Return (X, Y) of the center of cell containing provided text 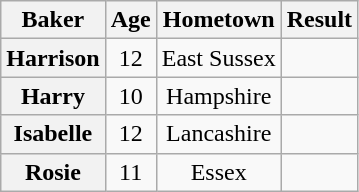
Age (130, 20)
Lancashire (218, 134)
Essex (218, 172)
Hometown (218, 20)
11 (130, 172)
10 (130, 96)
Baker (53, 20)
Isabelle (53, 134)
Result (319, 20)
Rosie (53, 172)
Hampshire (218, 96)
East Sussex (218, 58)
Harry (53, 96)
Harrison (53, 58)
